Pinpoint the cell where the given text exists, returning its [X, Y] midpoint coordinate. 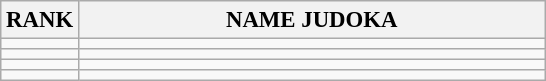
RANK [40, 20]
NAME JUDOKA [312, 20]
